For the text-containing cell, return its midpoint in [X, Y] coordinate format. 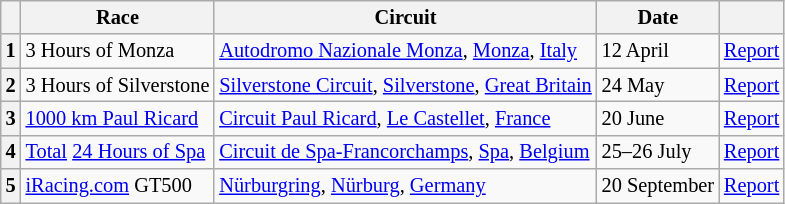
3 Hours of Monza [118, 51]
iRacing.com GT500 [118, 186]
24 May [658, 85]
12 April [658, 51]
3 [11, 118]
Total 24 Hours of Spa [118, 152]
20 September [658, 186]
Date [658, 17]
Nürburgring, Nürburg, Germany [405, 186]
Autodromo Nazionale Monza, Monza, Italy [405, 51]
Circuit de Spa-Francorchamps, Spa, Belgium [405, 152]
Race [118, 17]
Circuit Paul Ricard, Le Castellet, France [405, 118]
3 Hours of Silverstone [118, 85]
4 [11, 152]
25–26 July [658, 152]
2 [11, 85]
1000 km Paul Ricard [118, 118]
20 June [658, 118]
1 [11, 51]
5 [11, 186]
Silverstone Circuit, Silverstone, Great Britain [405, 85]
Circuit [405, 17]
